Return (x, y) of the center of cell containing provided text 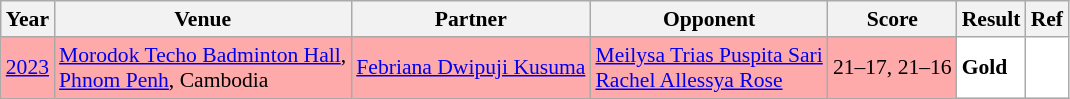
Year (28, 19)
Meilysa Trias Puspita Sari Rachel Allessya Rose (708, 68)
2023 (28, 68)
Venue (202, 19)
Febriana Dwipuji Kusuma (470, 68)
Ref (1047, 19)
Score (892, 19)
Gold (992, 68)
Morodok Techo Badminton Hall,Phnom Penh, Cambodia (202, 68)
21–17, 21–16 (892, 68)
Partner (470, 19)
Result (992, 19)
Opponent (708, 19)
